Locate the cell with the specified text and output its [X, Y] center coordinate. 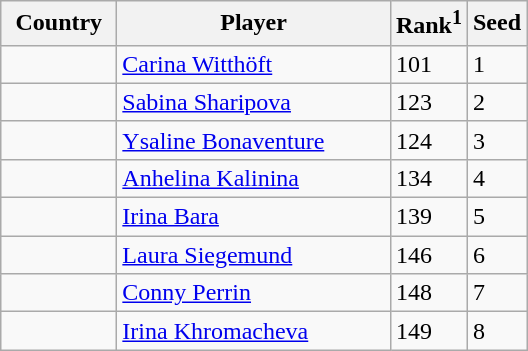
101 [428, 64]
Country [59, 24]
5 [496, 217]
Conny Perrin [254, 293]
Seed [496, 24]
Irina Khromacheva [254, 331]
6 [496, 255]
Ysaline Bonaventure [254, 140]
Player [254, 24]
7 [496, 293]
139 [428, 217]
123 [428, 102]
124 [428, 140]
148 [428, 293]
8 [496, 331]
4 [496, 178]
3 [496, 140]
Carina Witthöft [254, 64]
149 [428, 331]
1 [496, 64]
2 [496, 102]
Laura Siegemund [254, 255]
146 [428, 255]
Rank1 [428, 24]
134 [428, 178]
Anhelina Kalinina [254, 178]
Sabina Sharipova [254, 102]
Irina Bara [254, 217]
